Scan for the cell matching the given text and deliver its (x, y) coordinate at center. 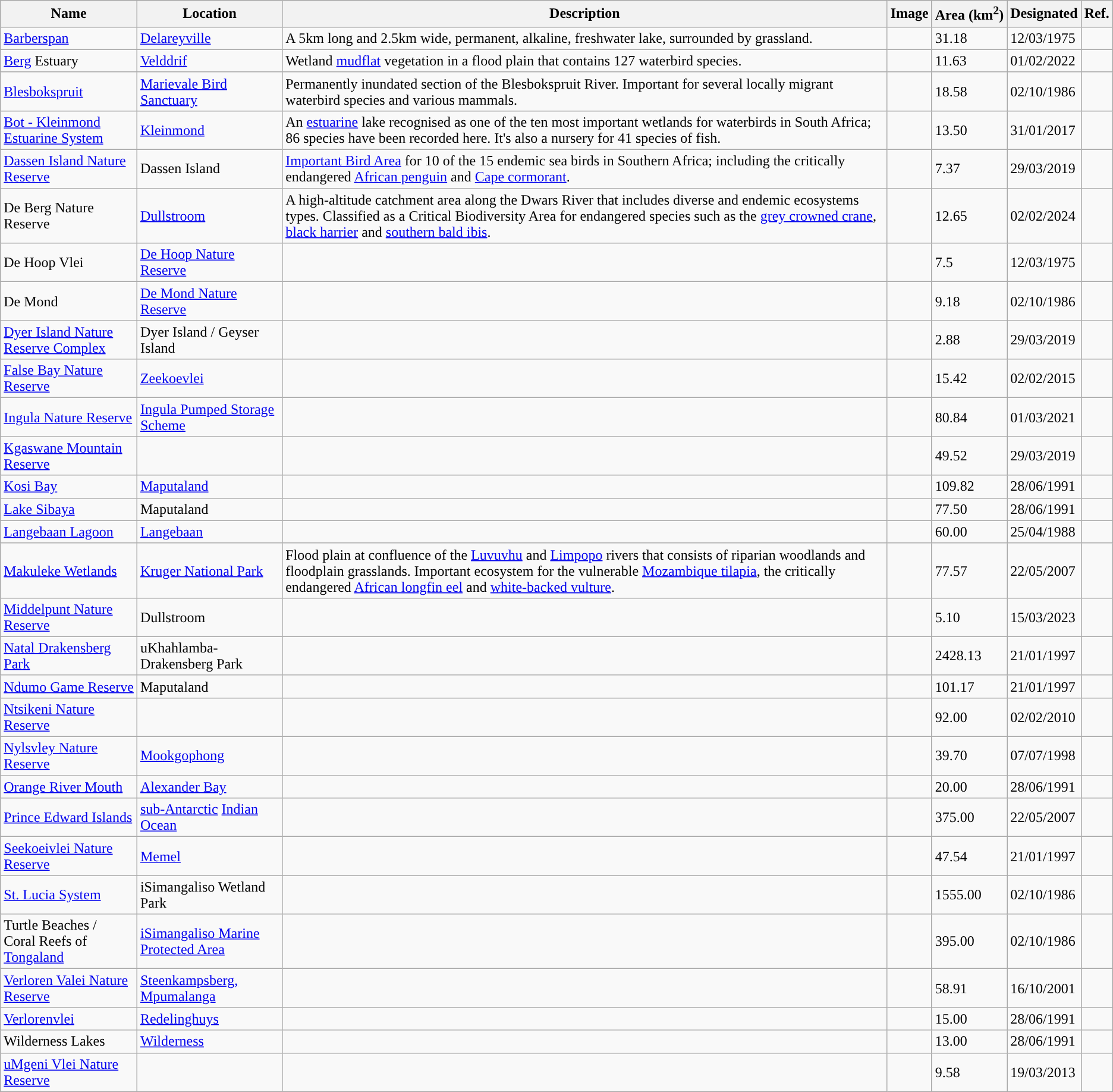
58.91 (969, 989)
Dyer Island Nature Reserve Complex (69, 340)
Ingula Nature Reserve (69, 418)
109.82 (969, 487)
De Mond (69, 301)
01/03/2021 (1044, 418)
101.17 (969, 686)
Lake Sibaya (69, 509)
False Bay Nature Reserve (69, 378)
7.5 (969, 263)
iSimangaliso Wetland Park (209, 895)
20.00 (969, 787)
uMgeni Vlei Nature Reserve (69, 1072)
49.52 (969, 456)
80.84 (969, 418)
Permanently inundated section of the Blesbokspruit River. Important for several locally migrant waterbird species and various mammals. (585, 92)
Wilderness (209, 1041)
77.57 (969, 570)
Alexander Bay (209, 787)
47.54 (969, 856)
Wilderness Lakes (69, 1041)
Barberspan (69, 38)
uKhahlamba-Drakensberg Park (209, 655)
11.63 (969, 61)
De Berg Nature Reserve (69, 216)
Important Bird Area for 10 of the 15 endemic sea birds in Southern Africa; including the critically endangered African penguin and Cape cormorant. (585, 169)
16/10/2001 (1044, 989)
92.00 (969, 717)
2428.13 (969, 655)
Kruger National Park (209, 570)
Image (910, 14)
19/03/2013 (1044, 1072)
Ref. (1096, 14)
02/02/2015 (1044, 378)
13.00 (969, 1041)
Kgaswane Mountain Reserve (69, 456)
13.50 (969, 130)
Marievale Bird Sanctuary (209, 92)
De Hoop Vlei (69, 263)
31.18 (969, 38)
Location (209, 14)
Ndumo Game Reserve (69, 686)
395.00 (969, 942)
Prince Edward Islands (69, 817)
15.00 (969, 1019)
Delareyville (209, 38)
Verloren Valei Nature Reserve (69, 989)
Memel (209, 856)
39.70 (969, 757)
375.00 (969, 817)
12.65 (969, 216)
Area (km2) (969, 14)
iSimangaliso Marine Protected Area (209, 942)
A 5km long and 2.5km wide, permanent, alkaline, freshwater lake, surrounded by grassland. (585, 38)
Blesbokspruit (69, 92)
25/04/1988 (1044, 532)
18.58 (969, 92)
5.10 (969, 617)
Turtle Beaches /Coral Reefs of Tongaland (69, 942)
Description (585, 14)
2.88 (969, 340)
Nylsvley Nature Reserve (69, 757)
Steenkampsberg, Mpumalanga (209, 989)
02/02/2010 (1044, 717)
Verlorenvlei (69, 1019)
sub-Antarctic Indian Ocean (209, 817)
Redelinghuys (209, 1019)
Langebaan (209, 532)
9.58 (969, 1072)
1555.00 (969, 895)
60.00 (969, 532)
Kosi Bay (69, 487)
Wetland mudflat vegetation in a flood plain that contains 127 waterbird species. (585, 61)
De Hoop Nature Reserve (209, 263)
St. Lucia System (69, 895)
07/07/1998 (1044, 757)
15/03/2023 (1044, 617)
Langebaan Lagoon (69, 532)
Middelpunt Nature Reserve (69, 617)
02/02/2024 (1044, 216)
Dyer Island / Geyser Island (209, 340)
Designated (1044, 14)
7.37 (969, 169)
Name (69, 14)
Mookgophong (209, 757)
Orange River Mouth (69, 787)
Zeekoevlei (209, 378)
Makuleke Wetlands (69, 570)
77.50 (969, 509)
Velddrif (209, 61)
Kleinmond (209, 130)
31/01/2017 (1044, 130)
15.42 (969, 378)
9.18 (969, 301)
Bot - Kleinmond Estuarine System (69, 130)
Seekoeivlei Nature Reserve (69, 856)
Berg Estuary (69, 61)
De Mond Nature Reserve (209, 301)
01/02/2022 (1044, 61)
Ingula Pumped Storage Scheme (209, 418)
Dassen Island Nature Reserve (69, 169)
Dassen Island (209, 169)
Natal Drakensberg Park (69, 655)
Ntsikeni Nature Reserve (69, 717)
